For the text-containing cell, return its midpoint in [X, Y] coordinate format. 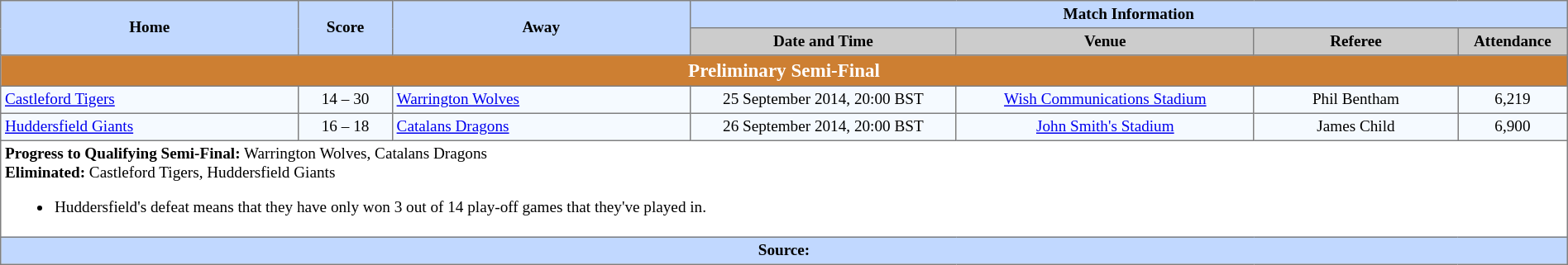
26 September 2014, 20:00 BST [823, 127]
14 – 30 [346, 99]
John Smith's Stadium [1105, 127]
25 September 2014, 20:00 BST [823, 99]
Castleford Tigers [150, 99]
6,900 [1513, 127]
Phil Bentham [1355, 99]
Warrington Wolves [541, 99]
Source: [784, 251]
Venue [1105, 41]
Huddersfield Giants [150, 127]
Away [541, 28]
Date and Time [823, 41]
James Child [1355, 127]
Catalans Dragons [541, 127]
Referee [1355, 41]
Match Information [1128, 15]
Score [346, 28]
16 – 18 [346, 127]
Attendance [1513, 41]
Home [150, 28]
Preliminary Semi-Final [784, 71]
6,219 [1513, 99]
Wish Communications Stadium [1105, 99]
